Return the [X, Y] coordinate for the center point of the cell that contains the specified text.  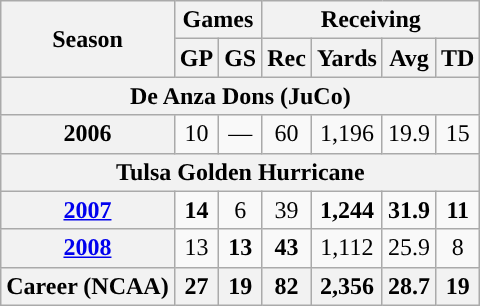
Games [218, 20]
39 [287, 210]
11 [458, 210]
2,356 [346, 286]
Season [88, 39]
Yards [346, 58]
28.7 [408, 286]
6 [240, 210]
Tulsa Golden Hurricane [240, 172]
1,112 [346, 248]
Avg [408, 58]
TD [458, 58]
8 [458, 248]
GS [240, 58]
19.9 [408, 134]
31.9 [408, 210]
25.9 [408, 248]
2008 [88, 248]
14 [196, 210]
43 [287, 248]
De Anza Dons (JuCo) [240, 96]
— [240, 134]
2006 [88, 134]
60 [287, 134]
27 [196, 286]
2007 [88, 210]
Rec [287, 58]
Receiving [371, 20]
15 [458, 134]
1,244 [346, 210]
1,196 [346, 134]
82 [287, 286]
Career (NCAA) [88, 286]
GP [196, 58]
10 [196, 134]
